For the text-containing cell, return its midpoint in (x, y) coordinate format. 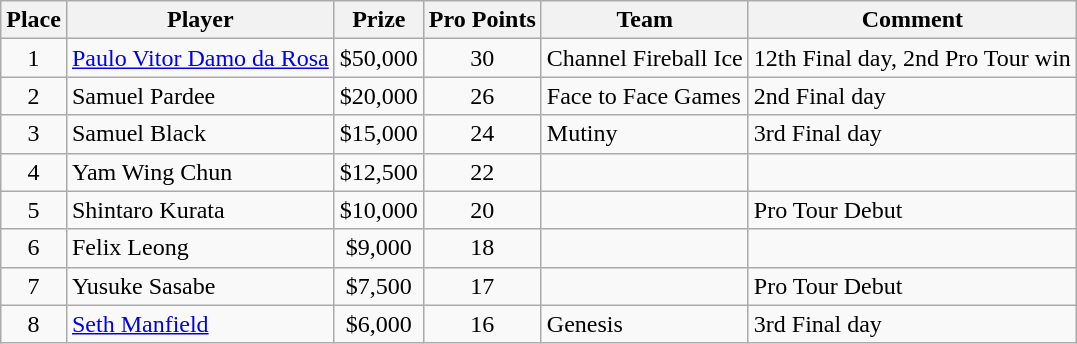
Prize (378, 20)
26 (482, 96)
7 (34, 286)
Channel Fireball Ice (644, 58)
$6,000 (378, 324)
Paulo Vitor Damo da Rosa (200, 58)
24 (482, 134)
17 (482, 286)
18 (482, 248)
12th Final day, 2nd Pro Tour win (912, 58)
Seth Manfield (200, 324)
Felix Leong (200, 248)
8 (34, 324)
Face to Face Games (644, 96)
1 (34, 58)
$20,000 (378, 96)
$12,500 (378, 172)
Yam Wing Chun (200, 172)
Shintaro Kurata (200, 210)
$10,000 (378, 210)
16 (482, 324)
Genesis (644, 324)
$50,000 (378, 58)
Yusuke Sasabe (200, 286)
Player (200, 20)
2 (34, 96)
Pro Points (482, 20)
Samuel Black (200, 134)
$15,000 (378, 134)
2nd Final day (912, 96)
$9,000 (378, 248)
Comment (912, 20)
Place (34, 20)
20 (482, 210)
Team (644, 20)
22 (482, 172)
3 (34, 134)
6 (34, 248)
Mutiny (644, 134)
Samuel Pardee (200, 96)
5 (34, 210)
$7,500 (378, 286)
30 (482, 58)
4 (34, 172)
